Find where the given text appears and provide that cell's center as (X, Y) coordinate. 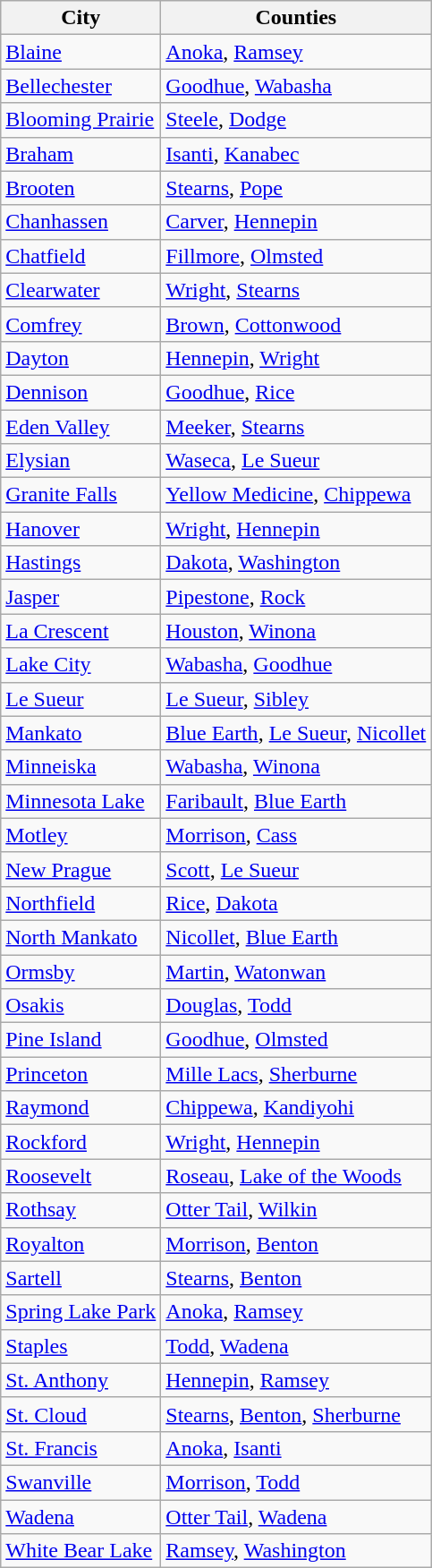
Brown, Cottonwood (296, 324)
Hanover (80, 529)
Wadena (80, 1517)
Northfield (80, 903)
Le Sueur, Sibley (296, 699)
Hastings (80, 563)
Pine Island (80, 1040)
Carver, Hennepin (296, 222)
Chanhassen (80, 222)
Rockford (80, 1142)
Clearwater (80, 290)
Goodhue, Rice (296, 392)
North Mankato (80, 937)
Chatfield (80, 256)
Stearns, Pope (296, 188)
Wright, Stearns (296, 290)
Blooming Prairie (80, 120)
Granite Falls (80, 495)
Spring Lake Park (80, 1312)
Waseca, Le Sueur (296, 461)
Otter Tail, Wilkin (296, 1210)
Jasper (80, 597)
Mankato (80, 733)
New Prague (80, 869)
Rice, Dakota (296, 903)
Nicollet, Blue Earth (296, 937)
Lake City (80, 665)
Faribault, Blue Earth (296, 801)
Goodhue, Olmsted (296, 1040)
St. Cloud (80, 1414)
Anoka, Isanti (296, 1448)
Bellechester (80, 86)
Fillmore, Olmsted (296, 256)
Elysian (80, 461)
Counties (296, 18)
City (80, 18)
Dayton (80, 358)
Dennison (80, 392)
Meeker, Stearns (296, 427)
Hennepin, Wright (296, 358)
Houston, Winona (296, 631)
Blue Earth, Le Sueur, Nicollet (296, 733)
Osakis (80, 1006)
Motley (80, 835)
Ramsey, Washington (296, 1551)
Steele, Dodge (296, 120)
Morrison, Benton (296, 1244)
Hennepin, Ramsey (296, 1380)
Pipestone, Rock (296, 597)
Wabasha, Winona (296, 767)
Raymond (80, 1108)
Brooten (80, 188)
Comfrey (80, 324)
Douglas, Todd (296, 1006)
Otter Tail, Wadena (296, 1517)
Martin, Watonwan (296, 971)
White Bear Lake (80, 1551)
Swanville (80, 1482)
Minnesota Lake (80, 801)
Stearns, Benton (296, 1278)
Chippewa, Kandiyohi (296, 1108)
St. Anthony (80, 1380)
Princeton (80, 1074)
Goodhue, Wabasha (296, 86)
Morrison, Cass (296, 835)
Minneiska (80, 767)
Braham (80, 154)
Eden Valley (80, 427)
Scott, Le Sueur (296, 869)
Sartell (80, 1278)
Stearns, Benton, Sherburne (296, 1414)
Mille Lacs, Sherburne (296, 1074)
Rothsay (80, 1210)
Dakota, Washington (296, 563)
Wabasha, Goodhue (296, 665)
Ormsby (80, 971)
Morrison, Todd (296, 1482)
Roseau, Lake of the Woods (296, 1176)
Blaine (80, 52)
Todd, Wadena (296, 1346)
Royalton (80, 1244)
Isanti, Kanabec (296, 154)
St. Francis (80, 1448)
Roosevelt (80, 1176)
Yellow Medicine, Chippewa (296, 495)
Staples (80, 1346)
Le Sueur (80, 699)
La Crescent (80, 631)
